Extract the [x, y] coordinate from the center of the cell holding the provided text.  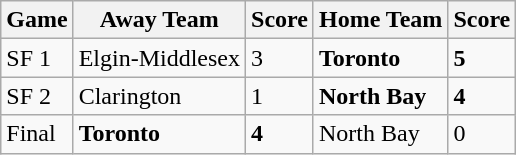
Elgin-Middlesex [159, 58]
1 [280, 96]
5 [482, 58]
Clarington [159, 96]
Final [37, 134]
SF 2 [37, 96]
0 [482, 134]
Home Team [380, 20]
Game [37, 20]
SF 1 [37, 58]
Away Team [159, 20]
3 [280, 58]
